Capture the cell that displays the provided text and extract its [x, y] central coordinate. 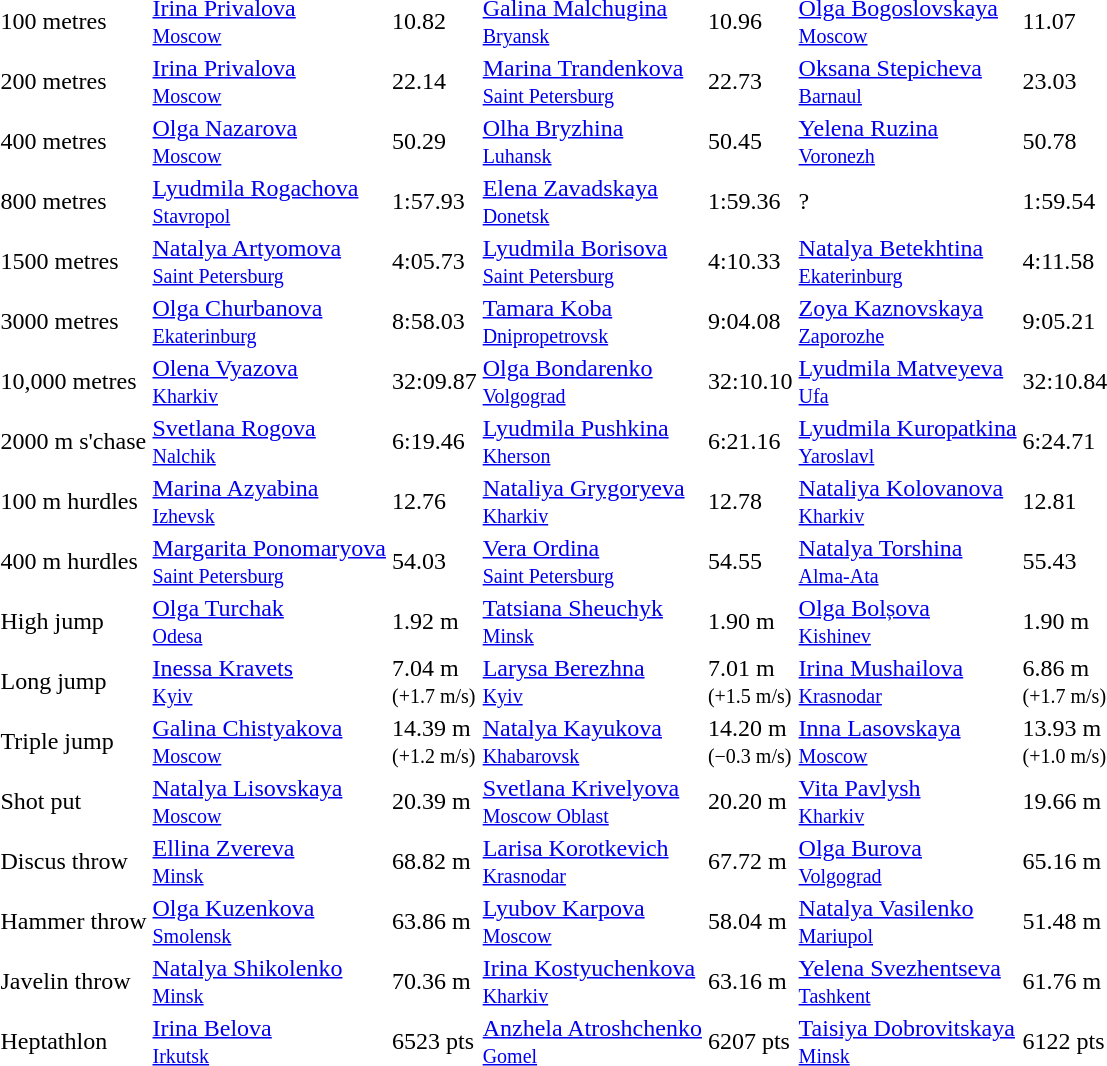
Olga Turchak Odesa [270, 622]
4:10.33 [750, 262]
Yelena Ruzina Voronezh [908, 142]
14.20 m(−0.3 m/s) [750, 742]
Olga Kuzenkova Smolensk [270, 922]
Natalya Betekhtina Ekaterinburg [908, 262]
1.90 m [750, 622]
32:09.87 [434, 382]
Ellina Zvereva Minsk [270, 862]
70.36 m [434, 982]
1.92 m [434, 622]
Larysa Berezhna Kyiv [592, 682]
Nataliya Kolovanova Kharkiv [908, 502]
Natalya Vasilenko Mariupol [908, 922]
68.82 m [434, 862]
Olga Nazarova Moscow [270, 142]
Zoya Kaznovskaya Zaporozhe [908, 322]
7.01 m(+1.5 m/s) [750, 682]
Natalya Artyomova Saint Petersburg [270, 262]
Natalya Kayukova Khabarovsk [592, 742]
Yelena Svezhentseva Tashkent [908, 982]
Natalya Lisovskaya Moscow [270, 802]
Vita Pavlysh Kharkiv [908, 802]
Irina Mushailova Krasnodar [908, 682]
Olha Bryzhina Luhansk [592, 142]
1:57.93 [434, 202]
Lyudmila Matveyeva Ufa [908, 382]
Lyudmila Borisova Saint Petersburg [592, 262]
Lyudmila Rogachova Stavropol [270, 202]
63.16 m [750, 982]
Lyubov Karpova Moscow [592, 922]
? [908, 202]
Nataliya Grygoryeva Kharkiv [592, 502]
Vera Ordina Saint Petersburg [592, 562]
20.20 m [750, 802]
Olga Churbanova Ekaterinburg [270, 322]
50.45 [750, 142]
12.78 [750, 502]
54.03 [434, 562]
Olena Vyazova Kharkiv [270, 382]
Inessa Kravets Kyiv [270, 682]
Oksana Stepicheva Barnaul [908, 82]
8:58.03 [434, 322]
Inna Lasovskaya Moscow [908, 742]
9:04.08 [750, 322]
63.86 m [434, 922]
22.14 [434, 82]
Marina Trandenkova Saint Petersburg [592, 82]
54.55 [750, 562]
32:10.10 [750, 382]
50.29 [434, 142]
Lyudmila Kuropatkina Yaroslavl [908, 442]
Natalya Torshina Alma-Ata [908, 562]
Irina Privalova Moscow [270, 82]
14.39 m(+1.2 m/s) [434, 742]
Irina Kostyuchenkova Kharkiv [592, 982]
Olga Bolșova Kishinev [908, 622]
20.39 m [434, 802]
67.72 m [750, 862]
Tamara Koba Dnipropetrovsk [592, 322]
22.73 [750, 82]
6:19.46 [434, 442]
4:05.73 [434, 262]
58.04 m [750, 922]
12.76 [434, 502]
Lyudmila Pushkina Kherson [592, 442]
Galina Chistyakova Moscow [270, 742]
Olga Burova Volgograd [908, 862]
Svetlana Rogova Nalchik [270, 442]
Tatsiana Sheuchyk Minsk [592, 622]
Svetlana Krivelyova Moscow Oblast [592, 802]
7.04 m(+1.7 m/s) [434, 682]
Marina Azyabina Izhevsk [270, 502]
6:21.16 [750, 442]
Natalya Shikolenko Minsk [270, 982]
Elena Zavadskaya Donetsk [592, 202]
1:59.36 [750, 202]
Larisa Korotkevich Krasnodar [592, 862]
Margarita Ponomaryova Saint Petersburg [270, 562]
Olga Bondarenko Volgograd [592, 382]
